Search for the cell housing the specified text and yield its (x, y) center coordinate. 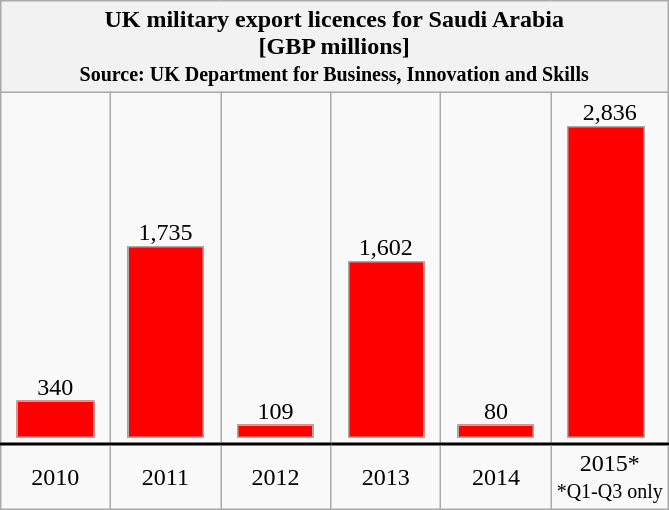
2012 (275, 477)
2013 (386, 477)
2015**Q1-Q3 only (610, 477)
2011 (165, 477)
2010 (55, 477)
340 (55, 268)
1,602 (386, 268)
2,836 (610, 268)
UK military export licences for Saudi Arabia[GBP millions]Source: UK Department for Business, Innovation and Skills (334, 47)
80 (496, 268)
1,735 (165, 268)
2014 (496, 477)
109 (275, 268)
